Pinpoint the cell where the given text exists, returning its [X, Y] midpoint coordinate. 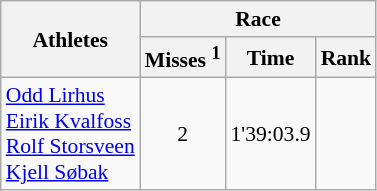
Time [270, 58]
Misses 1 [183, 58]
Race [258, 19]
Odd LirhusEirik KvalfossRolf StorsveenKjell Søbak [70, 134]
Rank [346, 58]
Athletes [70, 40]
1'39:03.9 [270, 134]
2 [183, 134]
